Output the [X, Y] coordinate of the center of the cell containing the given text.  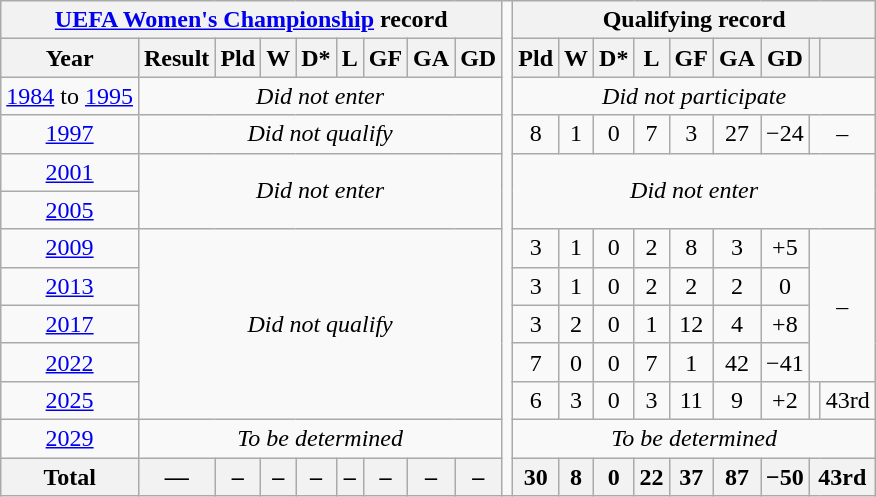
2001 [70, 172]
42 [736, 362]
2005 [70, 210]
12 [691, 324]
9 [736, 400]
Result [176, 58]
4 [736, 324]
1984 to 1995 [70, 96]
−41 [784, 362]
6 [536, 400]
2017 [70, 324]
11 [691, 400]
+8 [784, 324]
87 [736, 477]
2025 [70, 400]
22 [652, 477]
+2 [784, 400]
UEFA Women's Championship record [252, 20]
+5 [784, 248]
2013 [70, 286]
Year [70, 58]
30 [536, 477]
— [176, 477]
Qualifying record [694, 20]
2009 [70, 248]
Did not participate [694, 96]
Total [70, 477]
−24 [784, 134]
27 [736, 134]
2022 [70, 362]
37 [691, 477]
1997 [70, 134]
−50 [784, 477]
2029 [70, 438]
